Output the (X, Y) coordinate of the center of the cell containing the given text.  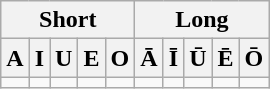
E (92, 58)
U (64, 58)
Ē (226, 58)
I (39, 58)
Ū (198, 58)
Ō (254, 58)
A (15, 58)
Ī (173, 58)
Long (202, 20)
O (120, 58)
Short (68, 20)
Ā (149, 58)
